For the text-containing cell, return its midpoint in [X, Y] coordinate format. 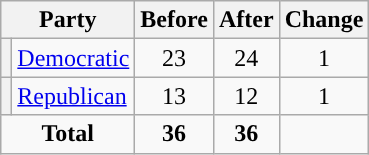
24 [246, 58]
Total [68, 134]
13 [174, 96]
Party [68, 20]
23 [174, 58]
Democratic [74, 58]
After [246, 20]
Change [324, 20]
Republican [74, 96]
Before [174, 20]
12 [246, 96]
